Locate the cell with the specified text and output its [x, y] center coordinate. 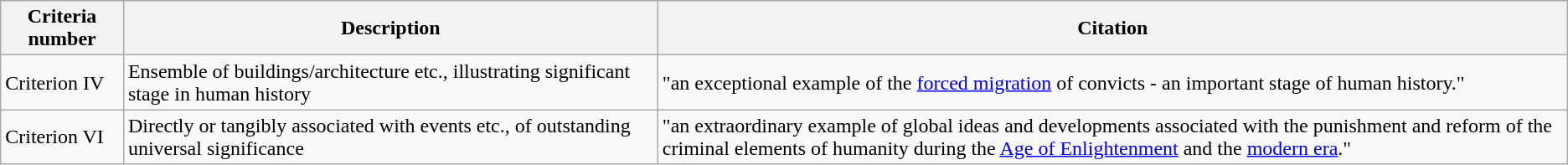
Ensemble of buildings/architecture etc., illustrating significant stage in human history [390, 82]
Description [390, 28]
Criterion IV [62, 82]
"an exceptional example of the forced migration of convicts - an important stage of human history." [1112, 82]
Directly or tangibly associated with events etc., of outstanding universal significance [390, 137]
Citation [1112, 28]
Criterion VI [62, 137]
Criteria number [62, 28]
